Capture the cell that displays the provided text and extract its (X, Y) central coordinate. 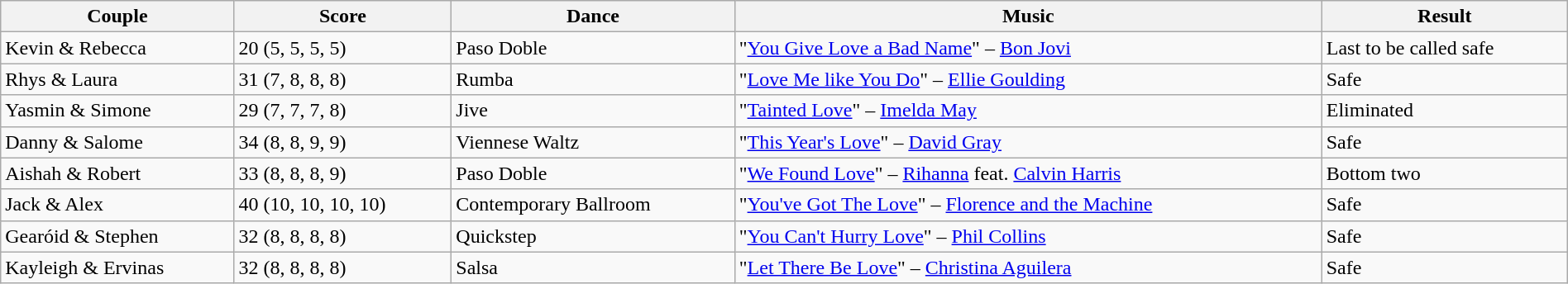
34 (8, 8, 9, 9) (342, 142)
Couple (117, 17)
Eliminated (1444, 111)
20 (5, 5, 5, 5) (342, 48)
Dance (593, 17)
"Love Me like You Do" – Ellie Goulding (1028, 79)
"You've Got The Love" – Florence and the Machine (1028, 205)
Viennese Waltz (593, 142)
"Tainted Love" – Imelda May (1028, 111)
Yasmin & Simone (117, 111)
Score (342, 17)
Aishah & Robert (117, 173)
31 (7, 8, 8, 8) (342, 79)
Rhys & Laura (117, 79)
"You Can't Hurry Love" – Phil Collins (1028, 236)
"Let There Be Love" – Christina Aguilera (1028, 267)
Quickstep (593, 236)
"You Give Love a Bad Name" – Bon Jovi (1028, 48)
Gearóid & Stephen (117, 236)
Rumba (593, 79)
Jack & Alex (117, 205)
Result (1444, 17)
Contemporary Ballroom (593, 205)
"We Found Love" – Rihanna feat. Calvin Harris (1028, 173)
29 (7, 7, 7, 8) (342, 111)
Last to be called safe (1444, 48)
Salsa (593, 267)
Kayleigh & Ervinas (117, 267)
Danny & Salome (117, 142)
Jive (593, 111)
33 (8, 8, 8, 9) (342, 173)
Bottom two (1444, 173)
Music (1028, 17)
Kevin & Rebecca (117, 48)
40 (10, 10, 10, 10) (342, 205)
"This Year's Love" – David Gray (1028, 142)
